Return (X, Y) of the center of cell containing provided text 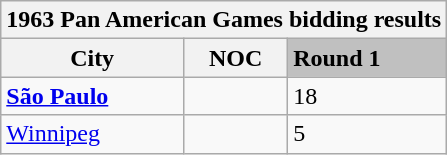
5 (368, 134)
Winnipeg (92, 134)
1963 Pan American Games bidding results (224, 20)
São Paulo (92, 96)
Round 1 (368, 58)
18 (368, 96)
City (92, 58)
NOC (236, 58)
